Pinpoint the cell where the given text exists, returning its [X, Y] midpoint coordinate. 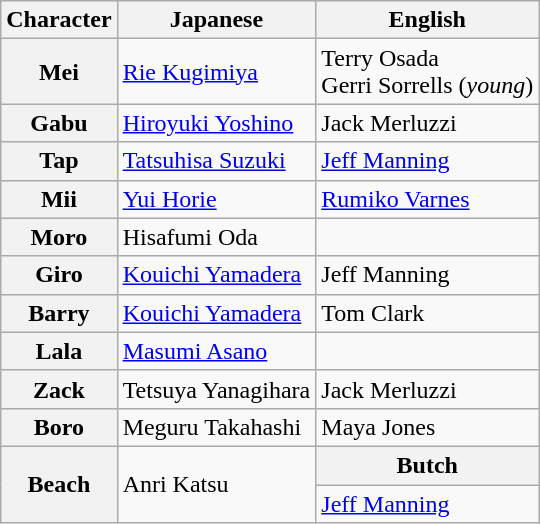
Yui Horie [216, 199]
Mei [59, 72]
Tap [59, 161]
Anri Katsu [216, 484]
Tetsuya Yanagihara [216, 389]
Rumiko Varnes [428, 199]
Tatsuhisa Suzuki [216, 161]
Lala [59, 351]
Giro [59, 275]
Masumi Asano [216, 351]
Gabu [59, 123]
Mii [59, 199]
Rie Kugimiya [216, 72]
Hisafumi Oda [216, 237]
Zack [59, 389]
Barry [59, 313]
Butch [428, 465]
Terry OsadaGerri Sorrells (young) [428, 72]
Moro [59, 237]
Beach [59, 484]
Japanese [216, 20]
English [428, 20]
Character [59, 20]
Maya Jones [428, 427]
Tom Clark [428, 313]
Meguru Takahashi [216, 427]
Boro [59, 427]
Hiroyuki Yoshino [216, 123]
